Find where the given text appears and provide that cell's center as (x, y) coordinate. 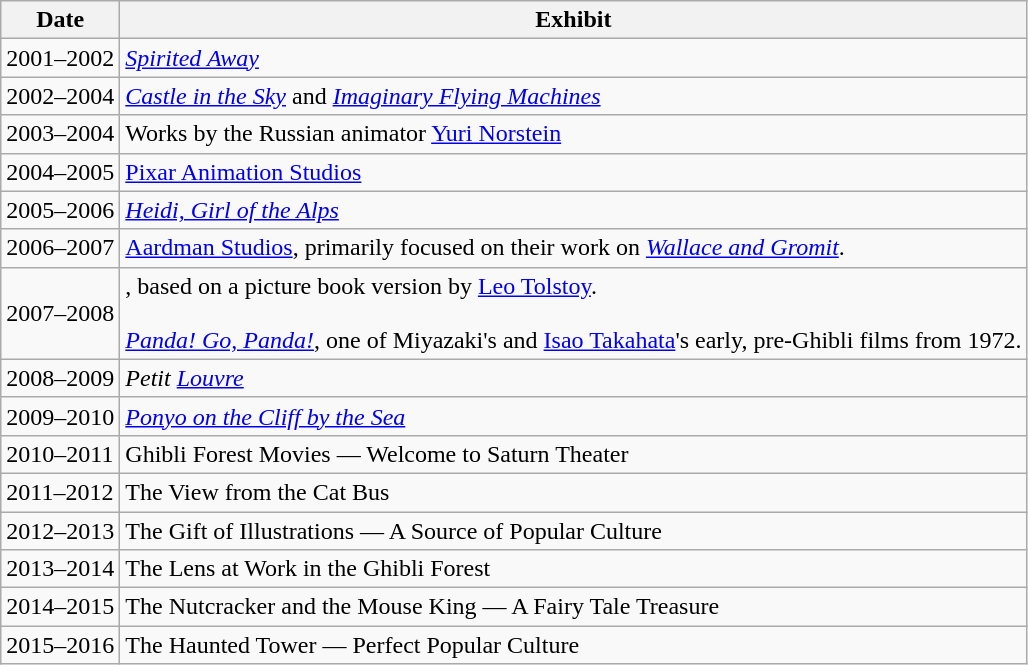
2008–2009 (60, 378)
Works by the Russian animator Yuri Norstein (574, 134)
2009–2010 (60, 416)
Ghibli Forest Movies — Welcome to Saturn Theater (574, 454)
Exhibit (574, 20)
2006–2007 (60, 248)
Castle in the Sky and Imaginary Flying Machines (574, 96)
2012–2013 (60, 531)
2011–2012 (60, 492)
2001–2002 (60, 58)
2010–2011 (60, 454)
2013–2014 (60, 569)
Spirited Away (574, 58)
2014–2015 (60, 607)
The Lens at Work in the Ghibli Forest (574, 569)
Pixar Animation Studios (574, 172)
Ponyo on the Cliff by the Sea (574, 416)
Petit Louvre (574, 378)
2005–2006 (60, 210)
Date (60, 20)
2004–2005 (60, 172)
2015–2016 (60, 645)
The Gift of Illustrations ― A Source of Popular Culture (574, 531)
The Nutcracker and the Mouse King ― A Fairy Tale Treasure (574, 607)
Heidi, Girl of the Alps (574, 210)
The Haunted Tower ― Perfect Popular Culture (574, 645)
, based on a picture book version by Leo Tolstoy.Panda! Go, Panda!, one of Miyazaki's and Isao Takahata's early, pre-Ghibli films from 1972. (574, 313)
2003–2004 (60, 134)
2007–2008 (60, 313)
2002–2004 (60, 96)
The View from the Cat Bus (574, 492)
Aardman Studios, primarily focused on their work on Wallace and Gromit. (574, 248)
